From the cell containing the given text, extract its center point as [x, y] coordinate. 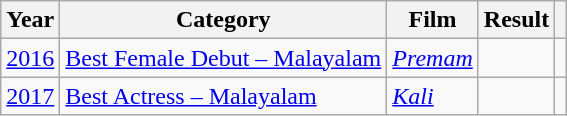
Kali [433, 96]
Best Actress – Malayalam [224, 96]
Result [516, 20]
Film [433, 20]
Best Female Debut – Malayalam [224, 58]
2017 [30, 96]
Premam [433, 58]
Year [30, 20]
2016 [30, 58]
Category [224, 20]
